Capture the cell that displays the provided text and extract its [X, Y] central coordinate. 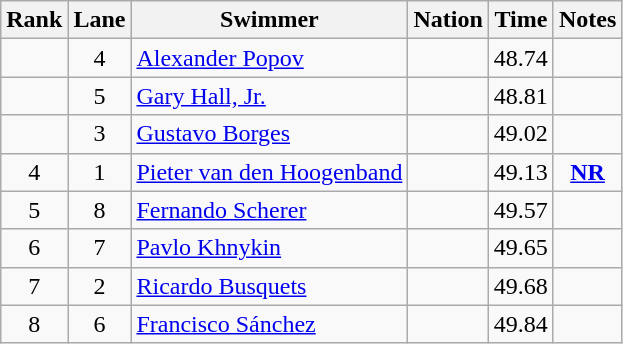
NR [587, 172]
48.81 [520, 96]
2 [100, 286]
Lane [100, 20]
Gary Hall, Jr. [270, 96]
Rank [34, 20]
Notes [587, 20]
49.84 [520, 324]
49.02 [520, 134]
3 [100, 134]
Gustavo Borges [270, 134]
Ricardo Busquets [270, 286]
48.74 [520, 58]
Time [520, 20]
Alexander Popov [270, 58]
Pavlo Khnykin [270, 248]
Fernando Scherer [270, 210]
49.68 [520, 286]
Pieter van den Hoogenband [270, 172]
Nation [448, 20]
49.57 [520, 210]
49.65 [520, 248]
Swimmer [270, 20]
49.13 [520, 172]
1 [100, 172]
Francisco Sánchez [270, 324]
